Output the (x, y) coordinate of the center of the cell containing the given text.  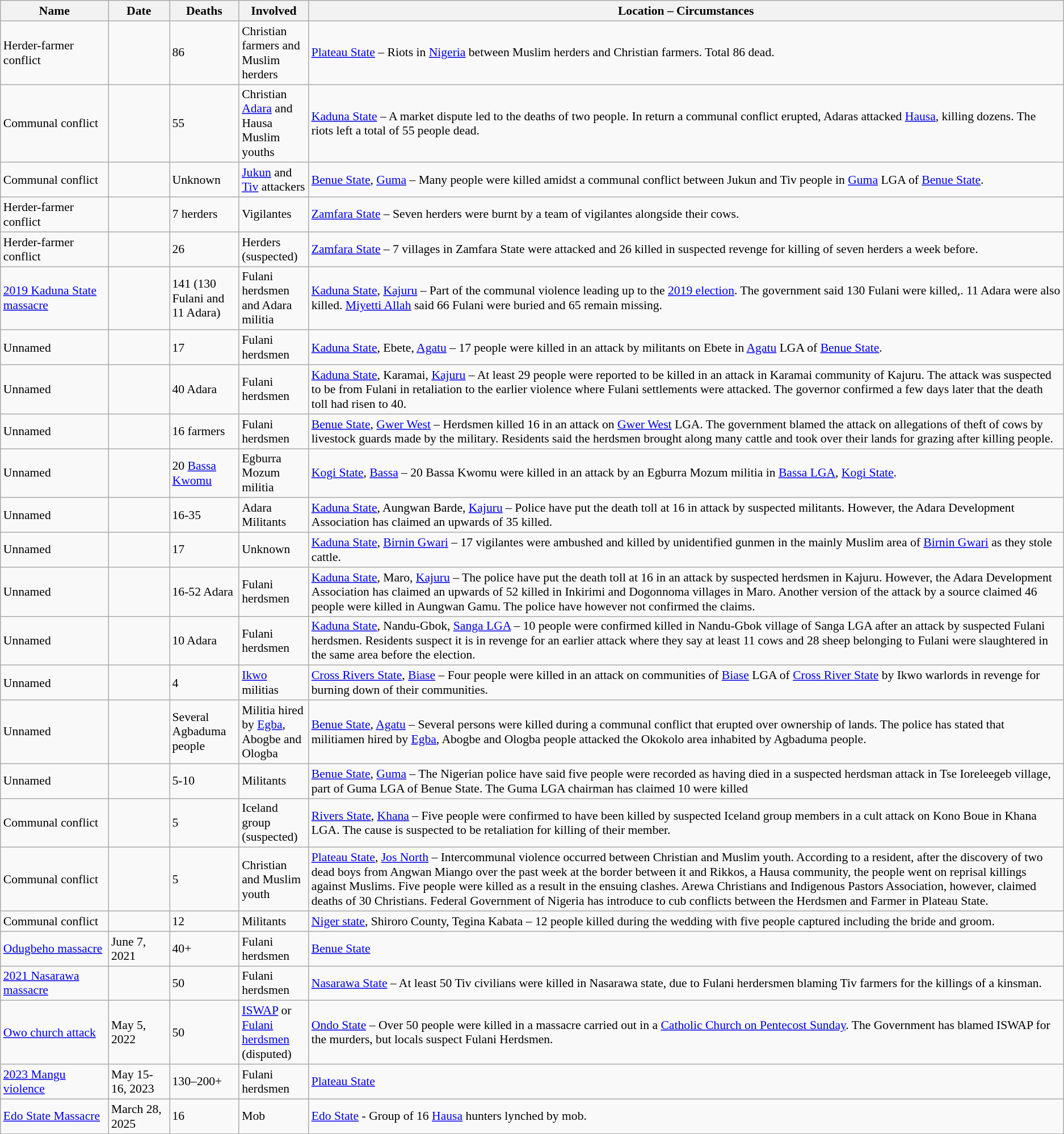
Herders (suspected) (274, 250)
May 15-16, 2023 (139, 1081)
86 (204, 53)
Plateau State (686, 1081)
Adara Militants (274, 515)
10 Adara (204, 641)
Nasarawa State – At least 50 Tiv civilians were killed in Nasarawa state, due to Fulani herdersmen blaming Tiv farmers for the killings of a kinsman. (686, 984)
40+ (204, 948)
Benue State (686, 948)
Christian Adara and Hausa Muslim youths (274, 124)
March 28, 2025 (139, 1116)
2019 Kaduna State massacre (54, 298)
7 herders (204, 214)
Christian and Muslim youth (274, 879)
Mob (274, 1116)
Edo State - Group of 16 Hausa hunters lynched by mob. (686, 1116)
Deaths (204, 11)
Date (139, 11)
12 (204, 921)
130–200+ (204, 1081)
Zamfara State – 7 villages in Zamfara State were attacked and 26 killed in suspected revenge for killing of seven herders a week before. (686, 250)
Kaduna State, Ebete, Agatu – 17 people were killed in an attack by militants on Ebete in Agatu LGA of Benue State. (686, 347)
Fulani herdsmen and Adara militia (274, 298)
Several Agbaduma people (204, 732)
16-52 Adara (204, 592)
Iceland group (suspected) (274, 823)
Benue State, Guma – Many people were killed amidst a communal conflict between Jukun and Tiv people in Guma LGA of Benue State. (686, 180)
26 (204, 250)
Owo church attack (54, 1032)
Vigilantes (274, 214)
16-35 (204, 515)
55 (204, 124)
Zamfara State – Seven herders were burnt by a team of vigilantes alongside their cows. (686, 214)
2021 Nasarawa massacre (54, 984)
Location – Circumstances (686, 11)
40 Adara (204, 389)
Christian farmers and Muslim herders (274, 53)
Egburra Mozum militia (274, 473)
Ikwo militias (274, 683)
5-10 (204, 781)
16 farmers (204, 431)
Involved (274, 11)
Plateau State – Riots in Nigeria between Muslim herders and Christian farmers. Total 86 dead. (686, 53)
May 5, 2022 (139, 1032)
4 (204, 683)
Niger state, Shiroro County, Tegina Kabata – 12 people killed during the wedding with five people captured including the bride and groom. (686, 921)
Name (54, 11)
141 (130 Fulani and 11 Adara) (204, 298)
ISWAP or Fulani herdsmen (disputed) (274, 1032)
Kogi State, Bassa – 20 Bassa Kwomu were killed in an attack by an Egburra Mozum militia in Bassa LGA, Kogi State. (686, 473)
2023 Mangu violence (54, 1081)
Odugbeho massacre (54, 948)
Jukun and Tiv attackers (274, 180)
20 Bassa Kwomu (204, 473)
Edo State Massacre (54, 1116)
Militia hired by Egba, Abogbe and Ologba (274, 732)
16 (204, 1116)
June 7, 2021 (139, 948)
